Identify which cell holds the provided text, then report its (x, y) central coordinate. 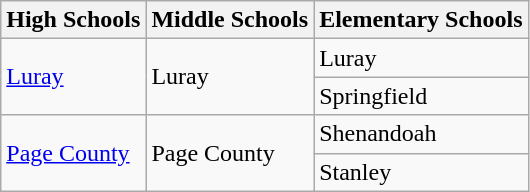
Stanley (421, 172)
High Schools (74, 20)
Springfield (421, 96)
Middle Schools (230, 20)
Shenandoah (421, 134)
Elementary Schools (421, 20)
